Detect which cell encompasses the target text, then output its (x, y) center coordinate. 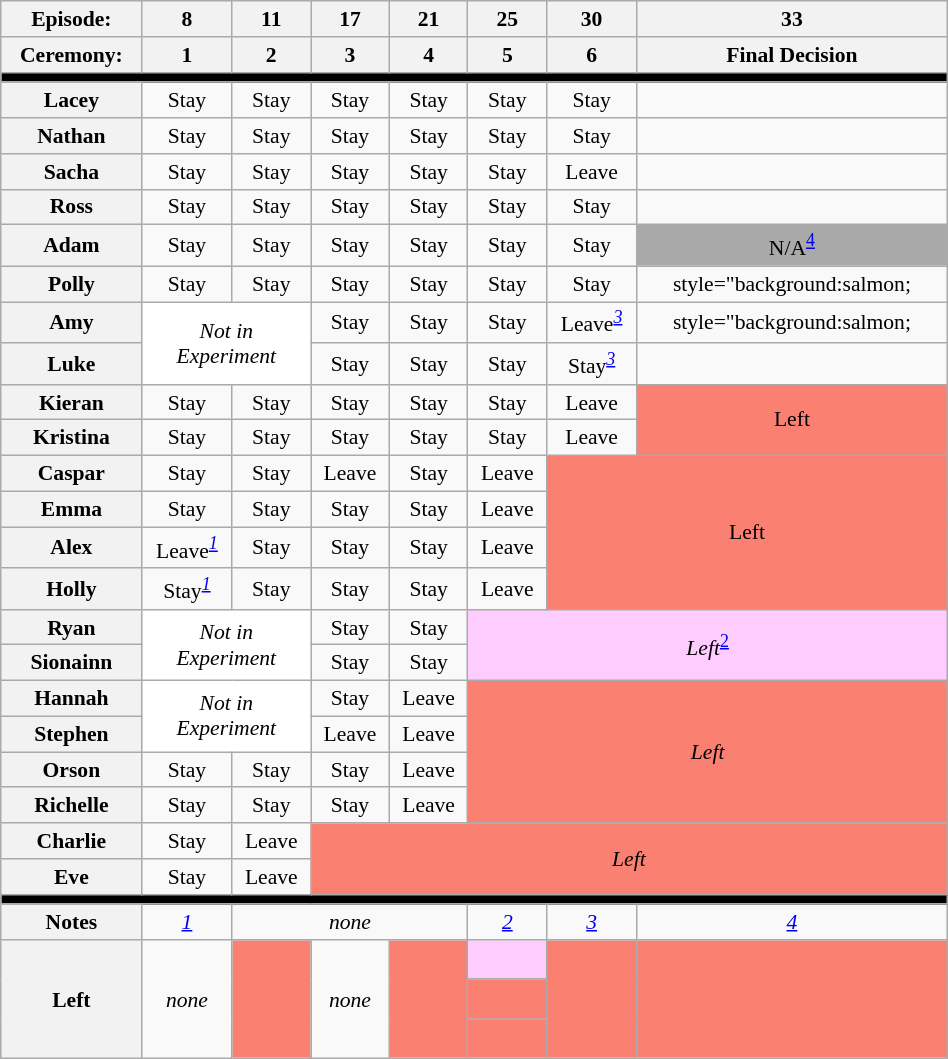
33 (792, 19)
Hannah (72, 699)
Eve (72, 877)
Sionainn (72, 663)
Polly (72, 284)
Charlie (72, 841)
Leave1 (187, 548)
Ceremony: (72, 55)
Kieran (72, 403)
Notes (72, 923)
Ross (72, 207)
Kristina (72, 438)
Orson (72, 770)
Final Decision (792, 55)
N/A4 (792, 246)
Amy (72, 322)
Lacey (72, 101)
Stephen (72, 735)
Leave3 (592, 322)
8 (187, 19)
Nathan (72, 136)
Holly (72, 588)
Richelle (72, 806)
Alex (72, 548)
Ryan (72, 628)
17 (350, 19)
5 (508, 55)
6 (592, 55)
Left2 (708, 646)
Stay3 (592, 364)
Adam (72, 246)
11 (272, 19)
Caspar (72, 474)
Sacha (72, 172)
Stay1 (187, 588)
30 (592, 19)
21 (428, 19)
Emma (72, 509)
25 (508, 19)
Episode: (72, 19)
Luke (72, 364)
